Extract the (x, y) coordinate from the center of the cell holding the provided text.  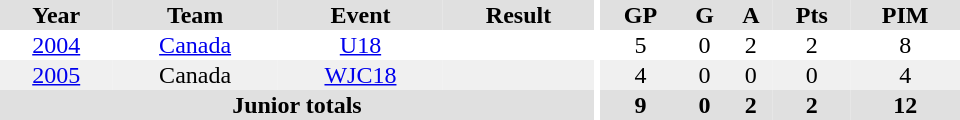
GP (640, 15)
G (705, 15)
Year (56, 15)
PIM (905, 15)
9 (640, 105)
Junior totals (297, 105)
12 (905, 105)
U18 (360, 45)
Pts (812, 15)
8 (905, 45)
Team (194, 15)
WJC18 (360, 75)
2005 (56, 75)
Event (360, 15)
5 (640, 45)
A (750, 15)
2004 (56, 45)
Result (518, 15)
